Locate the cell with the specified text and output its [X, Y] center coordinate. 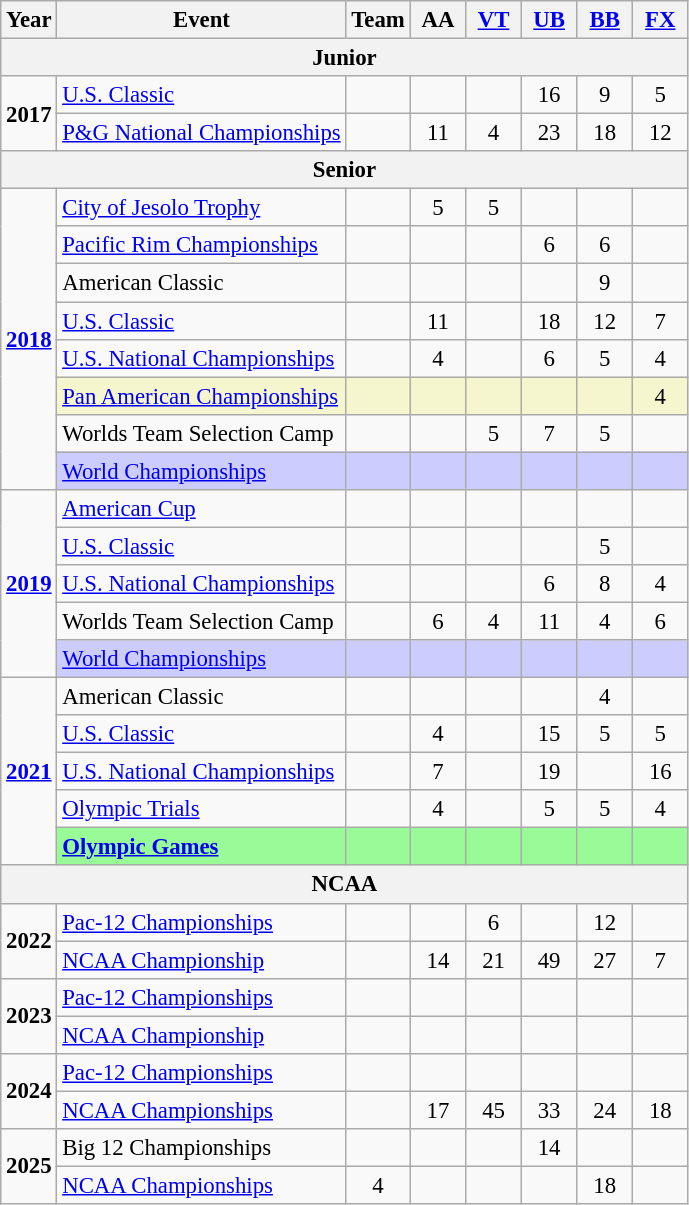
2024 [29, 1092]
23 [549, 133]
P&G National Championships [202, 133]
19 [549, 772]
2018 [29, 340]
American Cup [202, 509]
24 [605, 1110]
Big 12 Championships [202, 1148]
2023 [29, 1016]
49 [549, 960]
45 [494, 1110]
2025 [29, 1166]
City of Jesolo Trophy [202, 208]
27 [605, 960]
Year [29, 20]
Event [202, 20]
Junior [344, 58]
NCAA [344, 885]
2017 [29, 114]
UB [549, 20]
AA [438, 20]
Pacific Rim Championships [202, 245]
BB [605, 20]
Team [378, 20]
FX [661, 20]
Senior [344, 170]
8 [605, 584]
21 [494, 960]
17 [438, 1110]
2021 [29, 772]
Olympic Games [202, 847]
2022 [29, 940]
Pan American Championships [202, 396]
2019 [29, 584]
33 [549, 1110]
15 [549, 734]
VT [494, 20]
Olympic Trials [202, 809]
